Determine the (X, Y) coordinate at the center of the cell enclosing the given text.  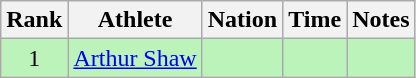
Notes (381, 20)
Nation (242, 20)
Time (315, 20)
Athlete (135, 20)
1 (34, 58)
Arthur Shaw (135, 58)
Rank (34, 20)
